Find where the given text appears and provide that cell's center as (X, Y) coordinate. 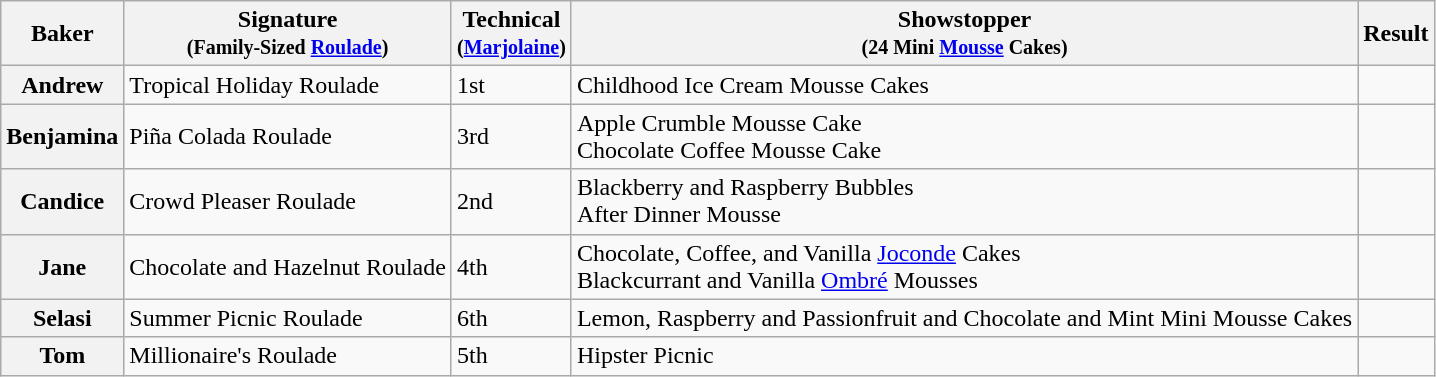
Chocolate, Coffee, and Vanilla Joconde CakesBlackcurrant and Vanilla Ombré Mousses (964, 266)
Selasi (62, 318)
Crowd Pleaser Roulade (288, 202)
Piña Colada Roulade (288, 136)
Tropical Holiday Roulade (288, 85)
Technical(Marjolaine) (511, 34)
Summer Picnic Roulade (288, 318)
Baker (62, 34)
Millionaire's Roulade (288, 356)
Signature(Family-Sized Roulade) (288, 34)
Tom (62, 356)
Lemon, Raspberry and Passionfruit and Chocolate and Mint Mini Mousse Cakes (964, 318)
Result (1396, 34)
3rd (511, 136)
Chocolate and Hazelnut Roulade (288, 266)
2nd (511, 202)
Andrew (62, 85)
4th (511, 266)
Benjamina (62, 136)
Candice (62, 202)
6th (511, 318)
Childhood Ice Cream Mousse Cakes (964, 85)
Showstopper(24 Mini Mousse Cakes) (964, 34)
Jane (62, 266)
1st (511, 85)
Hipster Picnic (964, 356)
Blackberry and Raspberry BubblesAfter Dinner Mousse (964, 202)
5th (511, 356)
Apple Crumble Mousse CakeChocolate Coffee Mousse Cake (964, 136)
